Provide the [X, Y] coordinate of the cell's center where the given text is located.  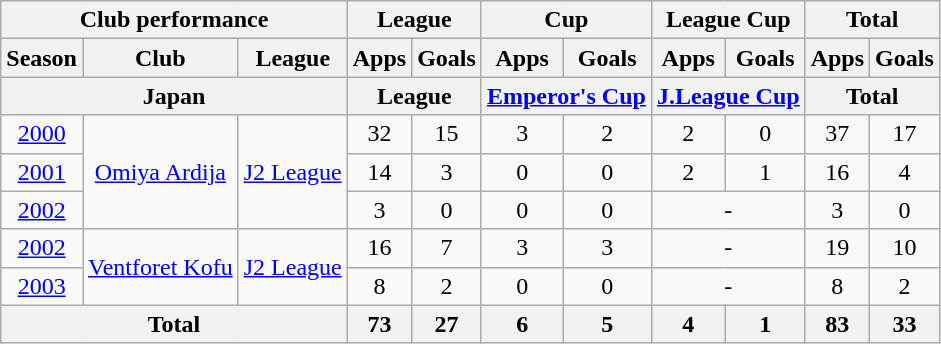
10 [905, 248]
5 [607, 324]
83 [837, 324]
6 [522, 324]
J.League Cup [728, 96]
2003 [42, 286]
Season [42, 58]
Emperor's Cup [566, 96]
Japan [174, 96]
7 [447, 248]
League Cup [728, 20]
14 [379, 172]
32 [379, 134]
Ventforet Kofu [160, 267]
Omiya Ardija [160, 172]
Cup [566, 20]
Club performance [174, 20]
27 [447, 324]
2001 [42, 172]
2000 [42, 134]
33 [905, 324]
17 [905, 134]
15 [447, 134]
37 [837, 134]
Club [160, 58]
19 [837, 248]
73 [379, 324]
